For the text-containing cell, return its midpoint in [x, y] coordinate format. 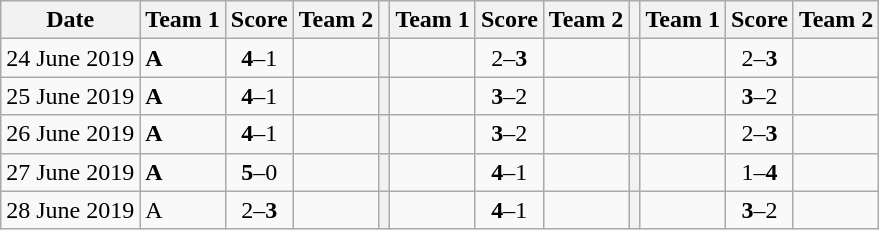
25 June 2019 [70, 96]
28 June 2019 [70, 210]
27 June 2019 [70, 172]
5–0 [259, 172]
Date [70, 20]
24 June 2019 [70, 58]
26 June 2019 [70, 134]
1–4 [759, 172]
